Find where the given text appears and provide that cell's center as (x, y) coordinate. 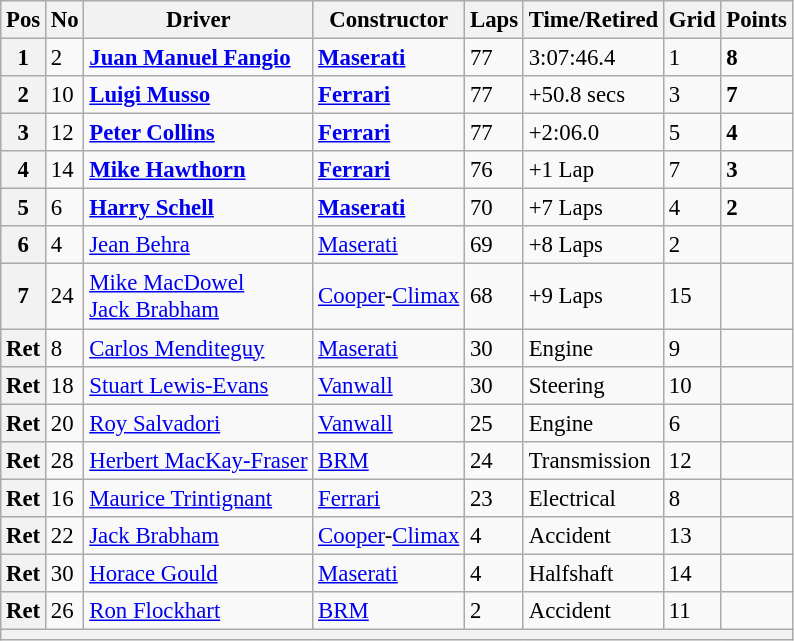
Laps (494, 20)
Transmission (593, 460)
23 (494, 498)
Halfshaft (593, 573)
68 (494, 296)
No (65, 20)
11 (692, 611)
+2:06.0 (593, 133)
Ron Flockhart (198, 611)
Jean Behra (198, 245)
Mike MacDowel Jack Brabham (198, 296)
26 (65, 611)
Driver (198, 20)
Constructor (389, 20)
+7 Laps (593, 208)
Electrical (593, 498)
+1 Lap (593, 170)
25 (494, 423)
22 (65, 536)
Peter Collins (198, 133)
Carlos Menditeguy (198, 348)
15 (692, 296)
Grid (692, 20)
9 (692, 348)
Maurice Trintignant (198, 498)
Points (756, 20)
13 (692, 536)
Roy Salvadori (198, 423)
Horace Gould (198, 573)
Stuart Lewis-Evans (198, 385)
Steering (593, 385)
+8 Laps (593, 245)
Time/Retired (593, 20)
Harry Schell (198, 208)
Juan Manuel Fangio (198, 58)
Pos (24, 20)
+50.8 secs (593, 95)
16 (65, 498)
+9 Laps (593, 296)
Mike Hawthorn (198, 170)
Jack Brabham (198, 536)
76 (494, 170)
69 (494, 245)
3:07:46.4 (593, 58)
18 (65, 385)
20 (65, 423)
28 (65, 460)
70 (494, 208)
Herbert MacKay-Fraser (198, 460)
Luigi Musso (198, 95)
